For the text-containing cell, return its midpoint in [X, Y] coordinate format. 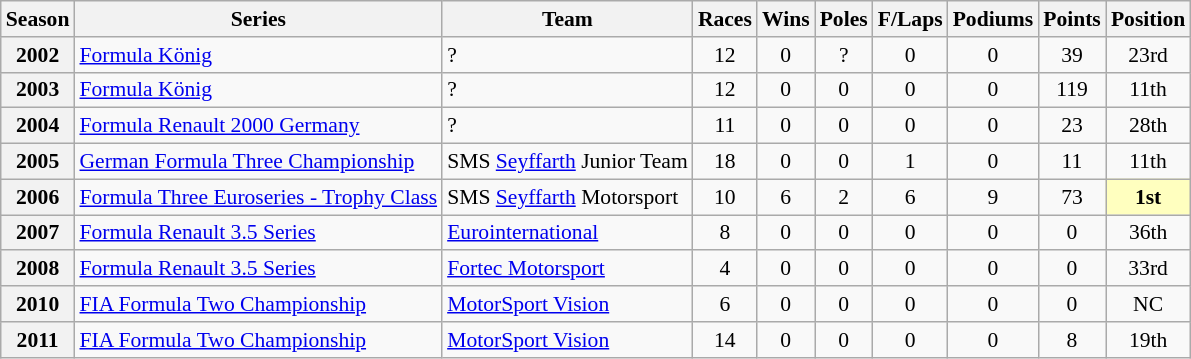
Podiums [994, 19]
Team [568, 19]
119 [1072, 90]
Position [1148, 19]
4 [725, 269]
2004 [38, 126]
Season [38, 19]
NC [1148, 304]
Eurointernational [568, 233]
SMS Seyffarth Motorsport [568, 197]
SMS Seyffarth Junior Team [568, 162]
Races [725, 19]
10 [725, 197]
Fortec Motorsport [568, 269]
Formula Renault 2000 Germany [258, 126]
German Formula Three Championship [258, 162]
23rd [1148, 55]
2008 [38, 269]
19th [1148, 340]
2006 [38, 197]
2003 [38, 90]
F/Laps [910, 19]
36th [1148, 233]
2007 [38, 233]
2005 [38, 162]
Wins [786, 19]
18 [725, 162]
2002 [38, 55]
33rd [1148, 269]
28th [1148, 126]
Poles [844, 19]
Points [1072, 19]
14 [725, 340]
2011 [38, 340]
Formula Three Euroseries - Trophy Class [258, 197]
2 [844, 197]
73 [1072, 197]
39 [1072, 55]
Series [258, 19]
9 [994, 197]
23 [1072, 126]
1st [1148, 197]
1 [910, 162]
2010 [38, 304]
